Capture the cell that displays the provided text and extract its [x, y] central coordinate. 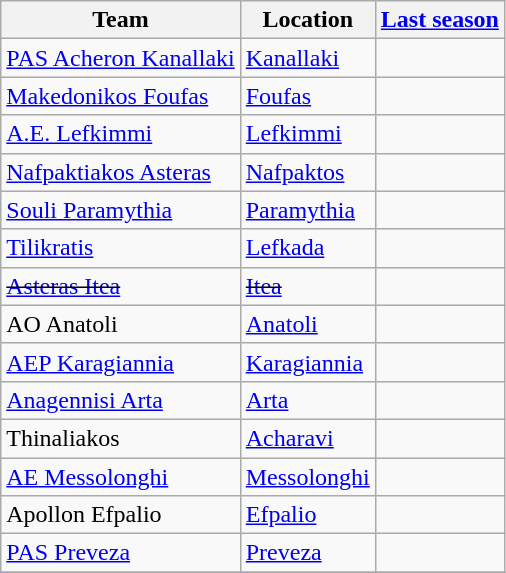
Location [308, 20]
Asteras Itea [120, 286]
Efpalio [308, 515]
Itea [308, 286]
Kanallaki [308, 58]
PAS Preveza [120, 553]
Acharavi [308, 438]
AEP Karagiannia [120, 362]
Anagennisi Arta [120, 400]
Tilikratis [120, 248]
Team [120, 20]
Thinaliakos [120, 438]
Foufas [308, 96]
Anatoli [308, 324]
Messolonghi [308, 477]
Nafpaktos [308, 172]
AO Anatoli [120, 324]
PAS Acheron Kanallaki [120, 58]
Souli Paramythia [120, 210]
Preveza [308, 553]
Lefkimmi [308, 134]
Last season [440, 20]
Makedonikos Foufas [120, 96]
Karagiannia [308, 362]
AE Messolonghi [120, 477]
Paramythia [308, 210]
Apollon Efpalio [120, 515]
Arta [308, 400]
Lefkada [308, 248]
Nafpaktiakos Asteras [120, 172]
A.E. Lefkimmi [120, 134]
